Find where the given text appears and provide that cell's center as [X, Y] coordinate. 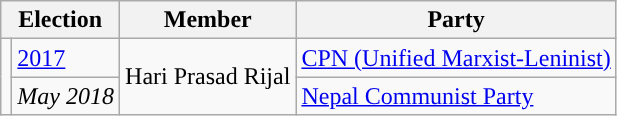
Nepal Communist Party [456, 96]
Hari Prasad Rijal [208, 77]
2017 [66, 58]
CPN (Unified Marxist-Leninist) [456, 58]
Election [60, 20]
May 2018 [66, 96]
Member [208, 20]
Party [456, 20]
